Detect which cell encompasses the target text, then output its [X, Y] center coordinate. 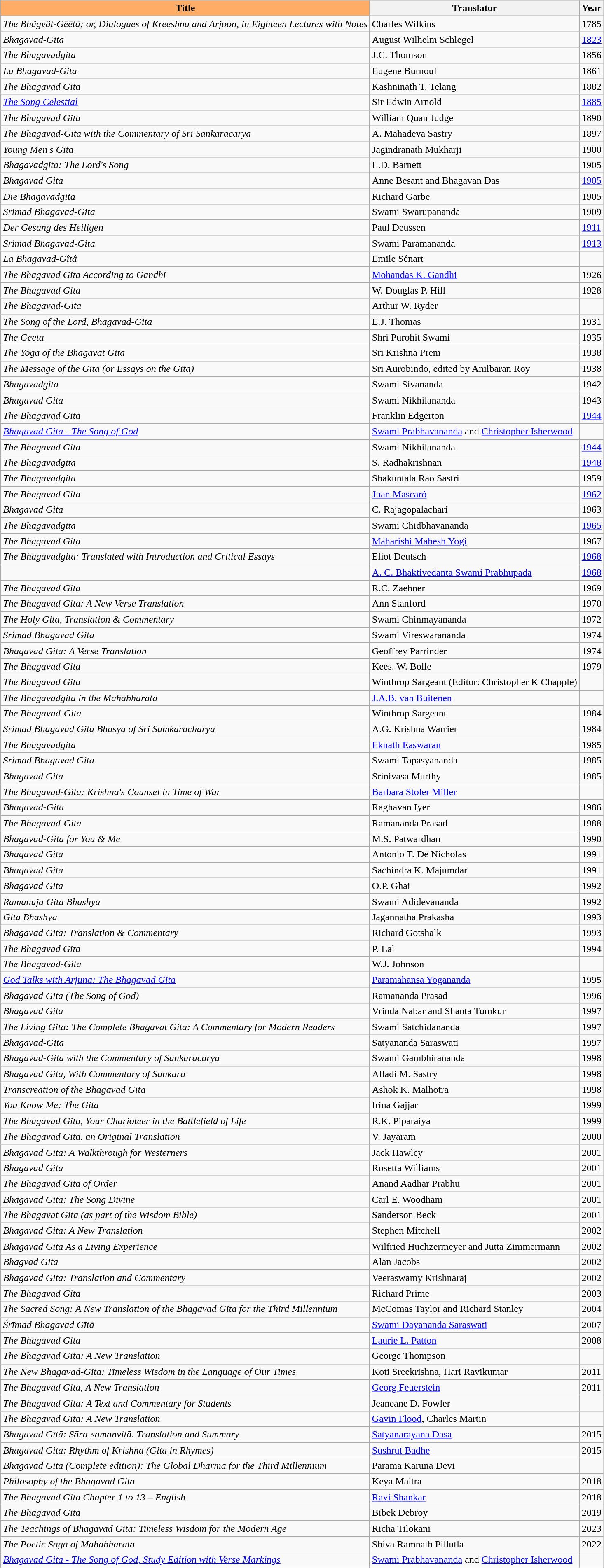
2019 [592, 1513]
Alladi M. Sastry [475, 1074]
Swami Adidevananda [475, 901]
E.J. Thomas [475, 322]
1959 [592, 478]
Sri Krishna Prem [475, 353]
Jagannatha Prakasha [475, 917]
Bibek Debroy [475, 1513]
Bhagavad Gita - The Song of God, Study Edition with Verse Markings [185, 1560]
Bhagavad-Gita for You & Me [185, 839]
Antonio T. De Nicholas [475, 854]
2008 [592, 1340]
1823 [592, 40]
La Bhagavad-Gita [185, 71]
Title [185, 8]
Bhagavad Gita: Translation & Commentary [185, 933]
2023 [592, 1528]
Winthrop Sargeant (Editor: Christopher K Chapple) [475, 682]
Bhagavad Gita: A Walkthrough for Westerners [185, 1152]
Carl E. Woodham [475, 1199]
George Thompson [475, 1356]
Alan Jacobs [475, 1262]
Richard Prime [475, 1293]
2003 [592, 1293]
Richard Gotshalk [475, 933]
God Talks with Arjuna: The Bhagavad Gita [185, 980]
Ann Stanford [475, 604]
Ravi Shankar [475, 1497]
Shri Purohit Swami [475, 337]
1969 [592, 588]
J.A.B. van Buitenen [475, 698]
The Message of the Gita (or Essays on the Gita) [185, 369]
1995 [592, 980]
Bhagavad Gita (Complete edition): The Global Dharma for the Third Millennium [185, 1466]
The Sacred Song: A New Translation of the Bhagavad Gita for the Third Millennium [185, 1309]
1931 [592, 322]
1856 [592, 55]
Irina Gajjar [475, 1105]
1979 [592, 666]
1900 [592, 149]
1943 [592, 400]
Srinivasa Murthy [475, 776]
Bhagavad Gita: Translation and Commentary [185, 1278]
The Bhagavad Gita: A Text and Commentary for Students [185, 1403]
The Bhagavat Gita (as part of the Wisdom Bible) [185, 1215]
1996 [592, 996]
Swami Vireswarananda [475, 635]
Jack Hawley [475, 1152]
Charles Wilkins [475, 24]
Bhagavadgita [185, 384]
Satyanarayana Dasa [475, 1434]
1935 [592, 337]
Transcreation of the Bhagavad Gita [185, 1090]
Gita Bhashya [185, 917]
La Bhagavad-Gîtâ [185, 259]
1970 [592, 604]
Year [592, 8]
Maharishi Mahesh Yogi [475, 541]
Swami Swarupananda [475, 212]
Kees. W. Bolle [475, 666]
P. Lal [475, 948]
The Bhagavad Gita, an Original Translation [185, 1136]
2022 [592, 1544]
2000 [592, 1136]
Sushrut Badhe [475, 1450]
1911 [592, 228]
Veeraswamy Krishnaraj [475, 1278]
Wilfried Huchzermeyer and Jutta Zimmermann [475, 1246]
C. Rajagopalachari [475, 510]
The Living Gita: The Complete Bhagavat Gita: A Commentary for Modern Readers [185, 1027]
McComas Taylor and Richard Stanley [475, 1309]
1967 [592, 541]
The Holy Gita, Translation & Commentary [185, 619]
A.G. Krishna Warrier [475, 729]
Eknath Easwaran [475, 745]
Bhagavad-Gita with the Commentary of Sankaracarya [185, 1058]
1909 [592, 212]
Winthrop Sargeant [475, 714]
The Bhagavad Gita: A New Verse Translation [185, 604]
1965 [592, 525]
The Bhagavad Gita According to Gandhi [185, 275]
The Bhagavad Gita of Order [185, 1183]
Arthur W. Ryder [475, 306]
Swami Paramananda [475, 243]
Srimad Bhagavad Gita Bhasya of Sri Samkaracharya [185, 729]
You Know Me: The Gita [185, 1105]
The Bhagavad Gita Chapter 1 to 13 – English [185, 1497]
Satyananda Saraswati [475, 1043]
M.S. Patwardhan [475, 839]
Richa Tilokani [475, 1528]
1885 [592, 102]
Gavin Flood, Charles Martin [475, 1419]
The Bhagavadgita in the Mahabharata [185, 698]
Paul Deussen [475, 228]
Sir Edwin Arnold [475, 102]
Georg Feuerstein [475, 1387]
Shiva Ramnath Pillutla [475, 1544]
Shakuntala Rao Sastri [475, 478]
Paramahansa Yogananda [475, 980]
Stephen Mitchell [475, 1231]
Swami Chinmayananda [475, 619]
The Bhagavad Gita, Your Charioteer in the Battlefield of Life [185, 1121]
Emile Sénart [475, 259]
1926 [592, 275]
2004 [592, 1309]
1962 [592, 494]
Barbara Stoler Miller [475, 792]
Bhagavad Gita As a Living Experience [185, 1246]
W. Douglas P. Hill [475, 290]
Bhagavad Gita: Rhythm of Krishna (Gita in Rhymes) [185, 1450]
1990 [592, 839]
Swami Tapasyananda [475, 761]
Kashninath T. Telang [475, 86]
1986 [592, 807]
Bhagavad Gita, With Commentary of Sankara [185, 1074]
J.C. Thomson [475, 55]
The Teachings of Bhagavad Gita: Timeless Wisdom for the Modern Age [185, 1528]
Anne Besant and Bhagavan Das [475, 180]
Bhagavad Gita: The Song Divine [185, 1199]
L.D. Barnett [475, 165]
Ramanuja Gita Bhashya [185, 901]
August Wilhelm Schlegel [475, 40]
Sachindra K. Majumdar [475, 870]
Ashok K. Malhotra [475, 1090]
Philosophy of the Bhagavad Gita [185, 1482]
2007 [592, 1325]
Bhagavad Gita: A Verse Translation [185, 651]
1890 [592, 118]
1972 [592, 619]
Koti Sreekrishna, Hari Ravikumar [475, 1372]
The Song Celestial [185, 102]
1785 [592, 24]
1963 [592, 510]
The Bhagavadgita: Translated with Introduction and Critical Essays [185, 557]
The Bhagavad Gita, A New Translation [185, 1387]
Bhagavad Gita (The Song of God) [185, 996]
Swami Dayananda Saraswati [475, 1325]
The Bhagavad-Gita with the Commentary of Sri Sankaracarya [185, 133]
Geoffrey Parrinder [475, 651]
The Bhãgvãt-Gēētā; or, Dialogues of Kreeshna and Arjoon, in Eighteen Lectures with Notes [185, 24]
Jagindranath Mukharji [475, 149]
Bhagavad Gita: A New Translation [185, 1231]
1882 [592, 86]
Raghavan Iyer [475, 807]
A. C. Bhaktivedanta Swami Prabhupada [475, 572]
Rosetta Williams [475, 1168]
Richard Garbe [475, 196]
Laurie L. Patton [475, 1340]
R.C. Zaehner [475, 588]
William Quan Judge [475, 118]
S. Radhakrishnan [475, 463]
1994 [592, 948]
Die Bhagavadgita [185, 196]
Swami Chidbhavananda [475, 525]
The Bhagavad-Gita: Krishna's Counsel in Time of War [185, 792]
1942 [592, 384]
The Yoga of the Bhagavat Gita [185, 353]
1861 [592, 71]
Der Gesang des Heiligen [185, 228]
1913 [592, 243]
1928 [592, 290]
Bhagavad Gītā: Sāra-samanvitā. Translation and Summary [185, 1434]
The Song of the Lord, Bhagavad-Gita [185, 322]
Bhagvad Gita [185, 1262]
Swami Satchidananda [475, 1027]
1897 [592, 133]
Śrīmad Bhagavad Gītā [185, 1325]
Translator [475, 8]
Swami Gambhirananda [475, 1058]
Sanderson Beck [475, 1215]
Jeaneane D. Fowler [475, 1403]
Bhagavadgita: The Lord's Song [185, 165]
Mohandas K. Gandhi [475, 275]
Swami Sivananda [475, 384]
Parama Karuna Devi [475, 1466]
A. Mahadeva Sastry [475, 133]
Keya Maitra [475, 1482]
The New Bhagavad-Gita: Timeless Wisdom in the Language of Our Times [185, 1372]
Franklin Edgerton [475, 415]
Juan Mascaró [475, 494]
Vrinda Nabar and Shanta Tumkur [475, 1011]
Young Men's Gita [185, 149]
Anand Aadhar Prabhu [475, 1183]
R.K. Piparaiya [475, 1121]
1948 [592, 463]
O.P. Ghai [475, 886]
W.J. Johnson [475, 964]
Eugene Burnouf [475, 71]
Eliot Deutsch [475, 557]
V. Jayaram [475, 1136]
1988 [592, 823]
The Poetic Saga of Mahabharata [185, 1544]
Sri Aurobindo, edited by Anilbaran Roy [475, 369]
Bhagavad Gita - The Song of God [185, 431]
The Geeta [185, 337]
